For the text-containing cell, return its midpoint in [x, y] coordinate format. 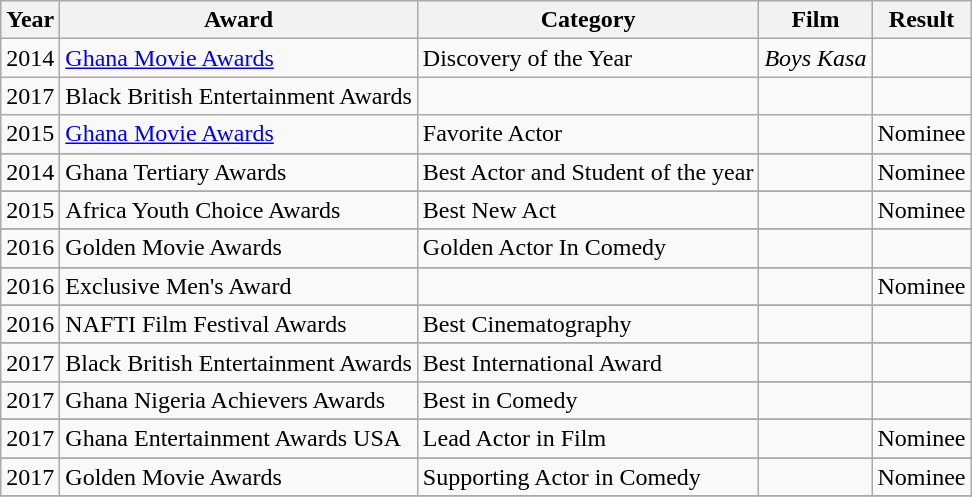
Favorite Actor [588, 134]
Lead Actor in Film [588, 438]
Golden Actor In Comedy [588, 248]
Year [30, 20]
Ghana Entertainment Awards USA [238, 438]
Best in Comedy [588, 400]
Ghana Nigeria Achievers Awards [238, 400]
Discovery of the Year [588, 58]
Award [238, 20]
Africa Youth Choice Awards [238, 210]
Best New Act [588, 210]
Best International Award [588, 362]
Supporting Actor in Comedy [588, 477]
Best Actor and Student of the year [588, 172]
Ghana Tertiary Awards [238, 172]
Film [816, 20]
Result [922, 20]
Exclusive Men's Award [238, 286]
NAFTI Film Festival Awards [238, 324]
Best Cinematography [588, 324]
Category [588, 20]
Boys Kasa [816, 58]
